Extract the [x, y] coordinate from the center of the cell holding the provided text.  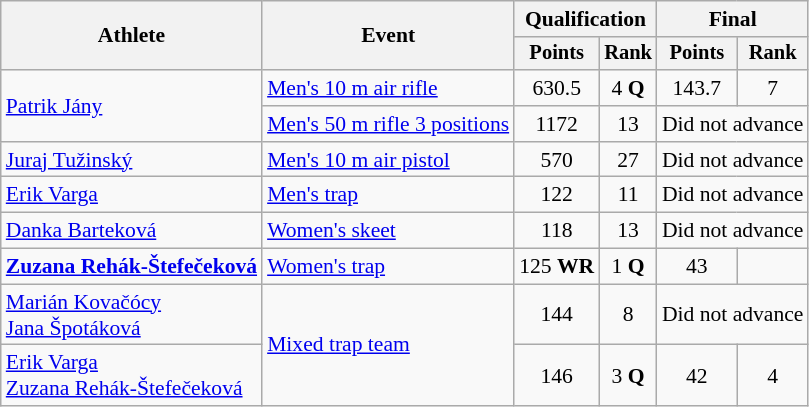
630.5 [556, 88]
11 [628, 195]
Danka Barteková [132, 231]
Marián KovačócyJana Špotáková [132, 314]
Erik Varga [132, 195]
Women's trap [388, 267]
7 [773, 88]
1 Q [628, 267]
43 [697, 267]
1172 [556, 124]
144 [556, 314]
4 Q [628, 88]
118 [556, 231]
4 [773, 376]
Zuzana Rehák-Štefečeková [132, 267]
42 [697, 376]
3 Q [628, 376]
Event [388, 36]
125 WR [556, 267]
Men's 50 m rifle 3 positions [388, 124]
122 [556, 195]
146 [556, 376]
Men's 10 m air pistol [388, 160]
27 [628, 160]
Men's trap [388, 195]
143.7 [697, 88]
8 [628, 314]
Women's skeet [388, 231]
Athlete [132, 36]
570 [556, 160]
Qualification [586, 19]
Men's 10 m air rifle [388, 88]
Mixed trap team [388, 345]
Final [733, 19]
Patrik Jány [132, 106]
Juraj Tužinský [132, 160]
Erik VargaZuzana Rehák-Štefečeková [132, 376]
